Search for the cell housing the specified text and yield its [X, Y] center coordinate. 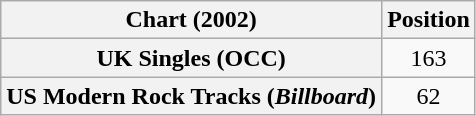
Position [429, 20]
US Modern Rock Tracks (Billboard) [192, 96]
163 [429, 58]
Chart (2002) [192, 20]
62 [429, 96]
UK Singles (OCC) [192, 58]
